Output the (X, Y) coordinate of the center of the cell containing the given text.  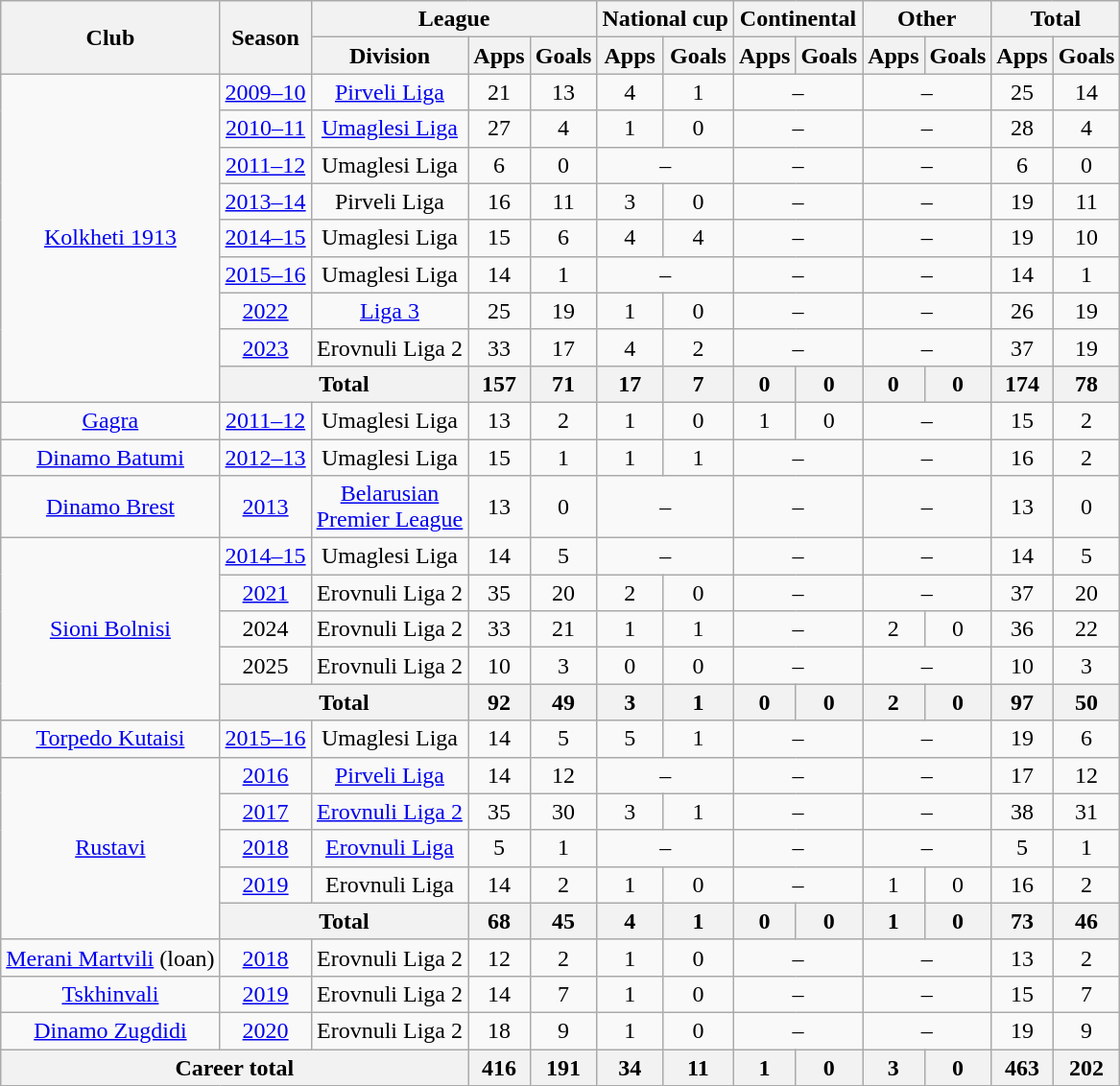
68 (499, 921)
2022 (265, 311)
30 (563, 812)
League (454, 19)
174 (1022, 384)
2021 (265, 593)
28 (1022, 129)
2023 (265, 347)
2025 (265, 666)
2013 (265, 507)
Belarusian Premier League (390, 507)
78 (1086, 384)
18 (499, 1030)
Club (110, 37)
22 (1086, 629)
34 (630, 1068)
2024 (265, 629)
45 (563, 921)
Division (390, 56)
2012–13 (265, 458)
2009–10 (265, 92)
2017 (265, 812)
38 (1022, 812)
2013–14 (265, 201)
416 (499, 1068)
50 (1086, 702)
Torpedo Kutaisi (110, 739)
27 (499, 129)
2010–11 (265, 129)
202 (1086, 1068)
97 (1022, 702)
Merani Martvili (loan) (110, 957)
49 (563, 702)
Career total (234, 1068)
Tskhinvali (110, 994)
31 (1086, 812)
National cup (665, 19)
157 (499, 384)
Kolkheti 1913 (110, 238)
71 (563, 384)
2016 (265, 775)
Continental (798, 19)
Sioni Bolnisi (110, 629)
2020 (265, 1030)
463 (1022, 1068)
73 (1022, 921)
Gagra (110, 420)
46 (1086, 921)
Season (265, 37)
Dinamo Brest (110, 507)
Rustavi (110, 848)
Liga 3 (390, 311)
26 (1022, 311)
191 (563, 1068)
Dinamo Batumi (110, 458)
Other (927, 19)
92 (499, 702)
36 (1022, 629)
Dinamo Zugdidi (110, 1030)
